Detect which cell encompasses the target text, then output its (X, Y) center coordinate. 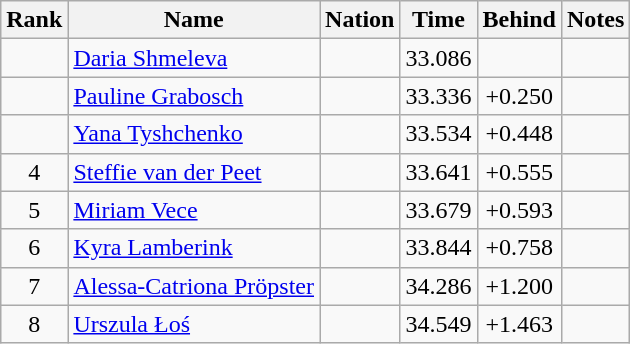
Behind (519, 20)
+1.463 (519, 324)
Rank (34, 20)
Yana Tyshchenko (194, 134)
Notes (595, 20)
8 (34, 324)
34.286 (438, 286)
5 (34, 210)
33.844 (438, 248)
Nation (360, 20)
+1.200 (519, 286)
33.336 (438, 96)
4 (34, 172)
33.534 (438, 134)
Steffie van der Peet (194, 172)
Time (438, 20)
+0.758 (519, 248)
Miriam Vece (194, 210)
Kyra Lamberink (194, 248)
7 (34, 286)
Daria Shmeleva (194, 58)
Pauline Grabosch (194, 96)
Name (194, 20)
34.549 (438, 324)
6 (34, 248)
+0.555 (519, 172)
Urszula Łoś (194, 324)
+0.250 (519, 96)
33.086 (438, 58)
33.641 (438, 172)
33.679 (438, 210)
+0.448 (519, 134)
Alessa-Catriona Pröpster (194, 286)
+0.593 (519, 210)
